Provide the (x, y) coordinate of the cell's center where the given text is located.  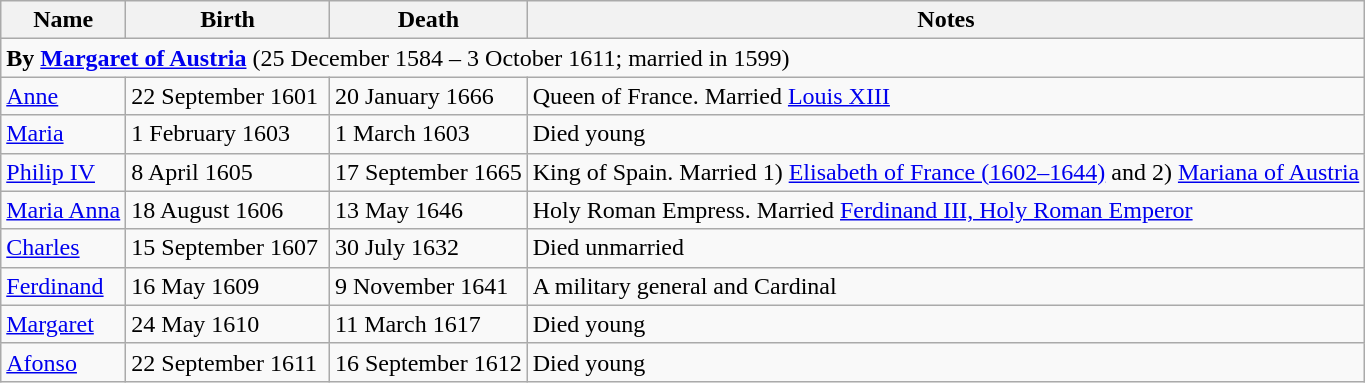
13 May 1646 (428, 210)
16 September 1612 (428, 362)
Name (64, 20)
Margaret (64, 324)
20 January 1666 (428, 96)
By Margaret of Austria (25 December 1584 – 3 October 1611; married in 1599) (683, 58)
Died unmarried (946, 248)
Anne (64, 96)
11 March 1617 (428, 324)
Holy Roman Empress. Married Ferdinand III, Holy Roman Emperor (946, 210)
24 May 1610 (228, 324)
Queen of France. Married Louis XIII (946, 96)
8 April 1605 (228, 172)
30 July 1632 (428, 248)
Maria Anna (64, 210)
Birth (228, 20)
A military general and Cardinal (946, 286)
Philip IV (64, 172)
King of Spain. Married 1) Elisabeth of France (1602–1644) and 2) Mariana of Austria (946, 172)
16 May 1609 (228, 286)
17 September 1665 (428, 172)
Notes (946, 20)
18 August 1606 (228, 210)
Maria (64, 134)
Charles (64, 248)
22 September 1611 (228, 362)
1 March 1603 (428, 134)
Afonso (64, 362)
1 February 1603 (228, 134)
15 September 1607 (228, 248)
Ferdinand (64, 286)
9 November 1641 (428, 286)
22 September 1601 (228, 96)
Death (428, 20)
